Output the (x, y) coordinate of the center of the cell containing the given text.  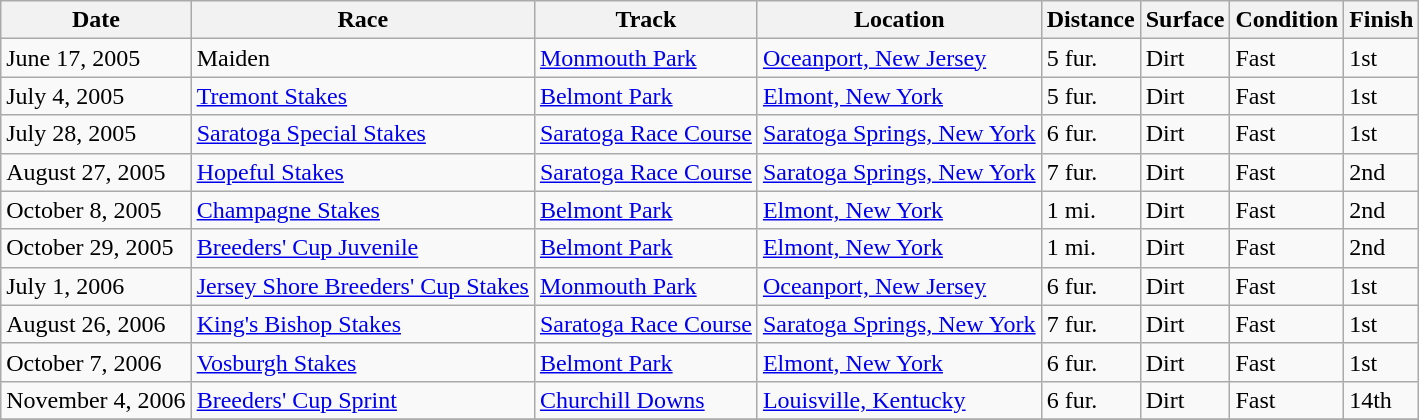
Louisville, Kentucky (899, 400)
King's Bishop Stakes (362, 324)
Distance (1090, 20)
Tremont Stakes (362, 96)
Location (899, 20)
July 28, 2005 (96, 134)
August 26, 2006 (96, 324)
Champagne Stakes (362, 210)
Jersey Shore Breeders' Cup Stakes (362, 286)
October 7, 2006 (96, 362)
Vosburgh Stakes (362, 362)
Track (646, 20)
June 17, 2005 (96, 58)
14th (1382, 400)
Finish (1382, 20)
October 8, 2005 (96, 210)
Breeders' Cup Juvenile (362, 248)
Saratoga Special Stakes (362, 134)
July 4, 2005 (96, 96)
Condition (1287, 20)
August 27, 2005 (96, 172)
Date (96, 20)
Maiden (362, 58)
November 4, 2006 (96, 400)
Breeders' Cup Sprint (362, 400)
July 1, 2006 (96, 286)
October 29, 2005 (96, 248)
Race (362, 20)
Churchill Downs (646, 400)
Surface (1185, 20)
Hopeful Stakes (362, 172)
